From the cell containing the given text, extract its center point as (x, y) coordinate. 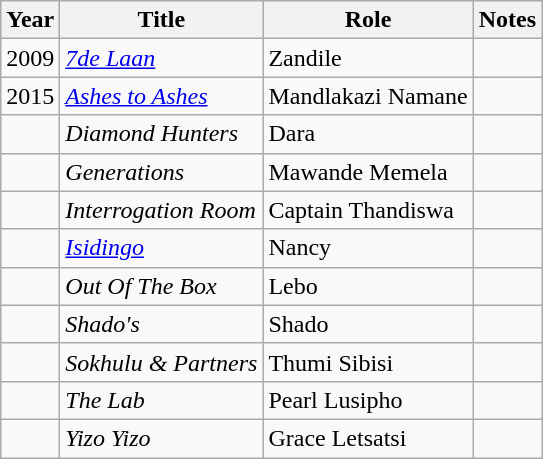
Dara (368, 134)
Title (162, 20)
Grace Letsatsi (368, 438)
Pearl Lusipho (368, 400)
Notes (507, 20)
Sokhulu & Partners (162, 362)
Diamond Hunters (162, 134)
Shado (368, 324)
Ashes to Ashes (162, 96)
Mandlakazi Namane (368, 96)
Mawande Memela (368, 172)
The Lab (162, 400)
Isidingo (162, 248)
Year (30, 20)
Generations (162, 172)
7de Laan (162, 58)
Interrogation Room (162, 210)
Shado's (162, 324)
Nancy (368, 248)
Captain Thandiswa (368, 210)
2015 (30, 96)
Thumi Sibisi (368, 362)
Lebo (368, 286)
Out Of The Box (162, 286)
Role (368, 20)
2009 (30, 58)
Yizo Yizo (162, 438)
Zandile (368, 58)
